Search for the cell housing the specified text and yield its (X, Y) center coordinate. 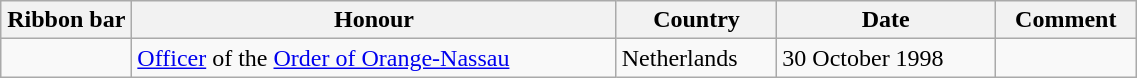
Country (696, 20)
Netherlands (696, 58)
Comment (1066, 20)
Date (886, 20)
Honour (374, 20)
Officer of the Order of Orange-Nassau (374, 58)
Ribbon bar (66, 20)
30 October 1998 (886, 58)
